Return [x, y] of the center of cell containing provided text 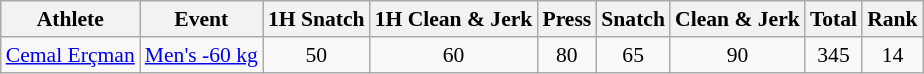
1H Snatch [316, 19]
Event [202, 19]
60 [454, 55]
14 [892, 55]
1H Clean & Jerk [454, 19]
Rank [892, 19]
Men's -60 kg [202, 55]
Athlete [70, 19]
345 [834, 55]
Press [566, 19]
Snatch [633, 19]
Total [834, 19]
90 [738, 55]
65 [633, 55]
80 [566, 55]
Clean & Jerk [738, 19]
50 [316, 55]
Cemal Erçman [70, 55]
